Return (X, Y) of the center of cell containing provided text 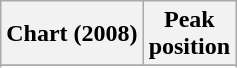
Peakposition (189, 34)
Chart (2008) (72, 34)
